Return the [x, y] coordinate for the center point of the cell that contains the specified text.  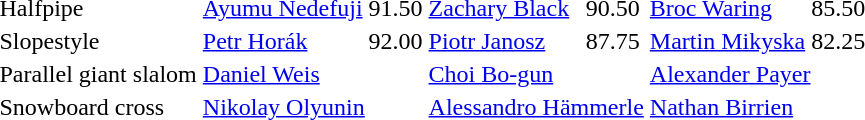
Daniel Weis [312, 74]
87.75 [614, 41]
Choi Bo-gun [536, 74]
Martin Mikyska [727, 41]
Piotr Janosz [504, 41]
92.00 [396, 41]
Petr Horák [282, 41]
